Locate the cell with the specified text and output its [x, y] center coordinate. 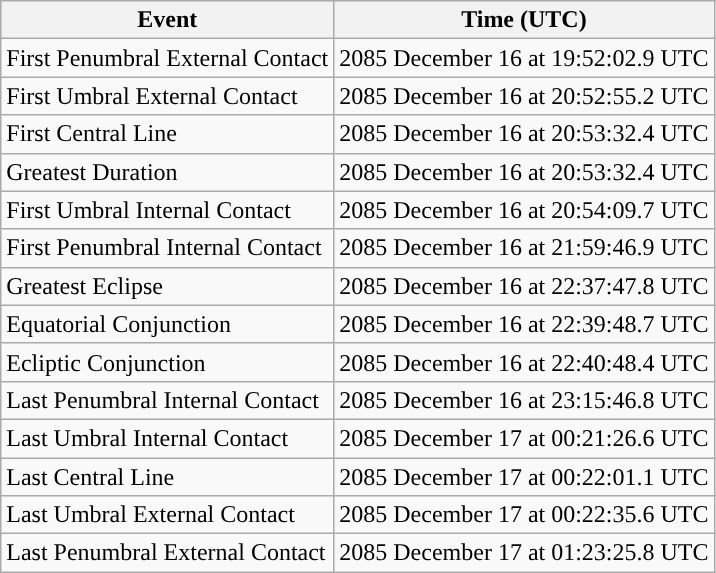
Last Penumbral External Contact [168, 553]
Equatorial Conjunction [168, 324]
2085 December 17 at 00:21:26.6 UTC [524, 438]
2085 December 16 at 20:54:09.7 UTC [524, 210]
Last Umbral External Contact [168, 515]
Greatest Duration [168, 172]
Last Central Line [168, 477]
Last Penumbral Internal Contact [168, 400]
2085 December 16 at 21:59:46.9 UTC [524, 248]
Time (UTC) [524, 20]
2085 December 17 at 00:22:35.6 UTC [524, 515]
Last Umbral Internal Contact [168, 438]
First Penumbral External Contact [168, 58]
2085 December 16 at 19:52:02.9 UTC [524, 58]
Event [168, 20]
2085 December 16 at 23:15:46.8 UTC [524, 400]
Ecliptic Conjunction [168, 362]
Greatest Eclipse [168, 286]
2085 December 16 at 20:52:55.2 UTC [524, 96]
2085 December 17 at 01:23:25.8 UTC [524, 553]
First Central Line [168, 134]
First Umbral Internal Contact [168, 210]
First Umbral External Contact [168, 96]
First Penumbral Internal Contact [168, 248]
2085 December 16 at 22:37:47.8 UTC [524, 286]
2085 December 16 at 22:39:48.7 UTC [524, 324]
2085 December 17 at 00:22:01.1 UTC [524, 477]
2085 December 16 at 22:40:48.4 UTC [524, 362]
